Determine the [x, y] coordinate at the center of the cell enclosing the given text.  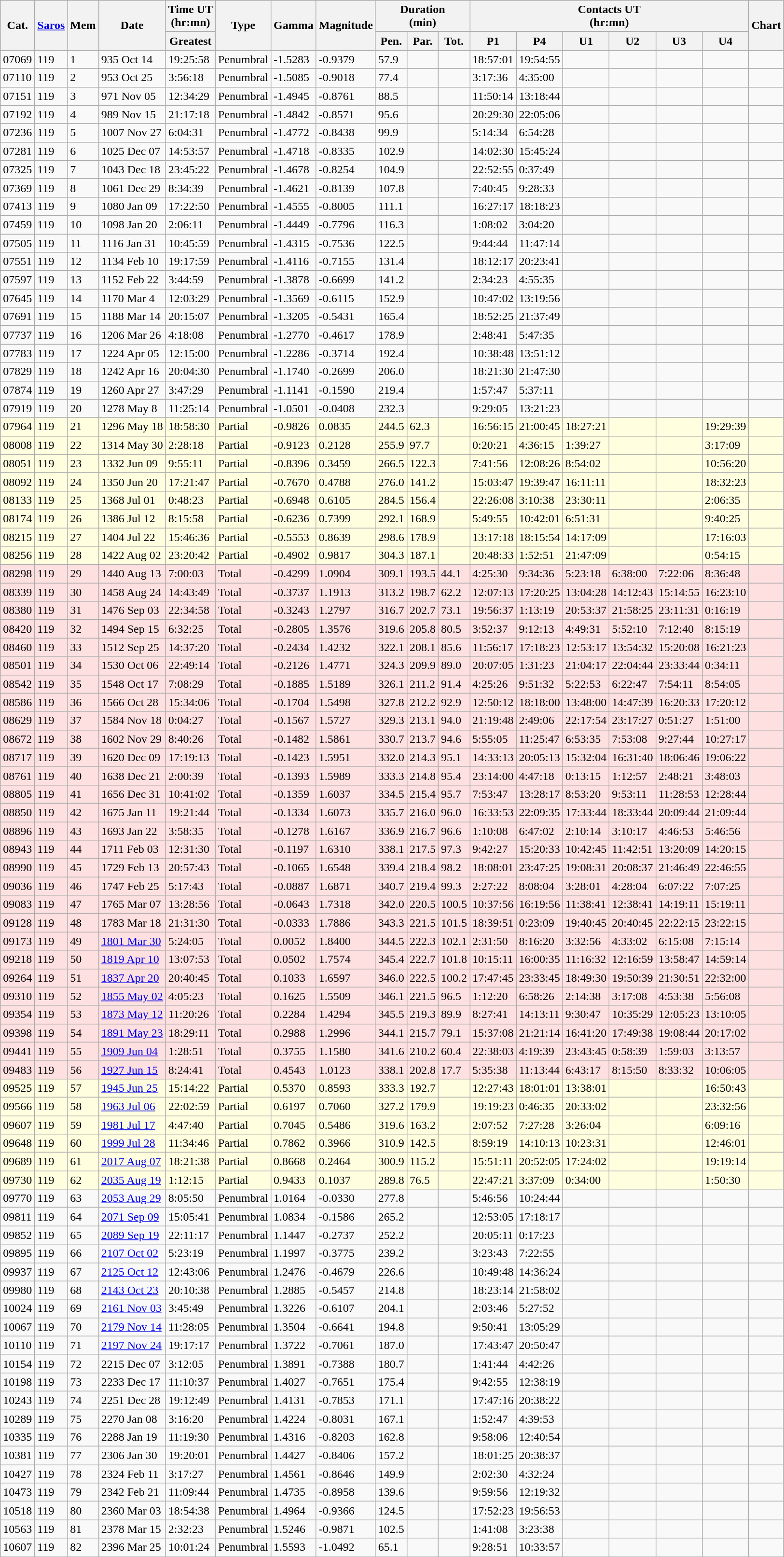
3:26:04 [586, 1125]
205.8 [423, 629]
2:49:06 [539, 721]
-1.2286 [294, 353]
209.9 [423, 666]
14 [83, 298]
266.5 [391, 463]
2:48:41 [493, 335]
7:08:29 [190, 684]
2360 Mar 03 [132, 1511]
08672 [17, 739]
2306 Jan 30 [132, 1456]
16:41:20 [586, 1033]
324.3 [391, 666]
36 [83, 702]
13:21:23 [539, 408]
19:08:44 [679, 1033]
-0.8005 [345, 206]
0.7045 [294, 1125]
22:32:00 [726, 978]
20 [83, 408]
187.0 [391, 1345]
67 [83, 1272]
11:10:37 [190, 1382]
10:56:20 [726, 463]
13 [83, 280]
-0.8335 [345, 151]
19:19:14 [726, 1162]
252.2 [391, 1235]
94.6 [454, 739]
-0.1704 [294, 702]
6:22:47 [633, 684]
-0.9366 [345, 1511]
07691 [17, 317]
206.0 [391, 372]
12:38:41 [633, 904]
08586 [17, 702]
-0.1197 [294, 849]
10427 [17, 1474]
47 [83, 904]
313.2 [391, 592]
11:34:46 [190, 1143]
215.7 [423, 1033]
3:47:29 [190, 390]
10289 [17, 1418]
213.7 [423, 739]
13:10:05 [726, 1015]
07597 [17, 280]
82 [83, 1547]
1.2996 [345, 1033]
20:05:11 [493, 1235]
265.2 [391, 1217]
07874 [17, 390]
40 [83, 776]
1.4232 [345, 647]
18:18:23 [539, 206]
18 [83, 372]
14:17:09 [586, 537]
316.7 [391, 611]
20:50:47 [539, 1345]
11:09:44 [190, 1492]
1.4771 [345, 666]
17:18:23 [539, 647]
10:41:02 [190, 794]
1134 Feb 10 [132, 262]
6:58:26 [539, 996]
-0.0333 [294, 923]
21 [83, 427]
156.4 [423, 500]
8:15:50 [633, 1070]
20:23:41 [539, 262]
194.8 [391, 1327]
309.1 [391, 574]
19:50:39 [633, 978]
-0.1482 [294, 739]
09441 [17, 1051]
12:08:26 [539, 463]
-0.1359 [294, 794]
97.3 [454, 849]
0.2464 [345, 1162]
21:58:25 [633, 611]
244.5 [391, 427]
1.4131 [294, 1400]
07192 [17, 114]
4:46:53 [679, 831]
-0.2737 [345, 1235]
58 [83, 1106]
0.7060 [345, 1106]
-0.0643 [294, 904]
1566 Oct 28 [132, 702]
12:38:19 [539, 1382]
17:18:17 [539, 1217]
20:29:30 [493, 114]
5:47:35 [539, 335]
-0.2434 [294, 647]
10335 [17, 1437]
08943 [17, 849]
345.5 [391, 1015]
0:54:15 [726, 556]
-1.1141 [294, 390]
2035 Aug 19 [132, 1180]
0:34:00 [586, 1180]
15:03:47 [493, 482]
12:43:06 [190, 1272]
-0.9018 [345, 78]
0:13:15 [586, 776]
72 [83, 1363]
4:55:35 [539, 280]
10024 [17, 1308]
1:12:20 [493, 996]
07505 [17, 243]
15:51:11 [493, 1162]
19:19:23 [493, 1106]
2215 Dec 07 [132, 1363]
2125 Oct 12 [132, 1272]
15:20:08 [679, 647]
21:46:49 [679, 868]
22:47:21 [493, 1180]
11:42:51 [633, 849]
179.9 [423, 1106]
1440 Aug 13 [132, 574]
20:57:43 [190, 868]
0.2284 [294, 1015]
-1.4772 [294, 133]
11:13:44 [539, 1070]
-0.8139 [345, 188]
2251 Dec 28 [132, 1400]
80.5 [454, 629]
0.7399 [345, 518]
104.9 [391, 169]
10198 [17, 1382]
20:07:05 [493, 666]
0:46:35 [539, 1106]
7:53:08 [633, 739]
13:19:56 [539, 298]
19:08:31 [586, 868]
10607 [17, 1547]
1.2476 [294, 1272]
239.2 [391, 1253]
332.0 [391, 757]
1512 Sep 25 [132, 647]
4:25:30 [493, 574]
9:40:25 [726, 518]
1.5727 [345, 721]
222.5 [423, 978]
8:53:20 [586, 794]
330.7 [391, 739]
215.4 [423, 794]
953 Oct 25 [132, 78]
1:41:08 [493, 1529]
6 [83, 151]
3:45:49 [190, 1308]
3:58:35 [190, 831]
-0.3714 [345, 353]
08174 [17, 518]
10:49:48 [493, 1272]
23:33:45 [539, 978]
1080 Jan 09 [132, 206]
-0.5457 [345, 1290]
08092 [17, 482]
10:23:31 [586, 1143]
07964 [17, 427]
5:24:05 [190, 941]
-0.1590 [345, 390]
9:50:41 [493, 1327]
3:44:59 [190, 280]
1:50:30 [726, 1180]
08761 [17, 776]
1.6548 [345, 868]
18:49:30 [586, 978]
1458 Aug 24 [132, 592]
1.4735 [294, 1492]
7:12:40 [679, 629]
10:01:24 [190, 1547]
-0.8406 [345, 1456]
1855 May 02 [132, 996]
8:36:48 [726, 574]
971 Nov 05 [132, 96]
1:10:08 [493, 831]
15:19:11 [726, 904]
19:21:44 [190, 812]
0.8668 [294, 1162]
08990 [17, 868]
88.5 [391, 96]
100.2 [454, 978]
5:23:18 [586, 574]
163.2 [423, 1125]
17 [83, 353]
7:41:56 [493, 463]
0.9433 [294, 1180]
22:11:17 [190, 1235]
Contacts UT(hr:mn) [609, 16]
13:05:29 [539, 1327]
1.5593 [294, 1547]
216.7 [423, 831]
-0.1065 [294, 868]
79.1 [454, 1033]
2:48:21 [679, 776]
12:31:30 [190, 849]
Duration(min) [423, 16]
17:47:45 [493, 978]
-0.8571 [345, 114]
-0.9379 [345, 59]
1819 Apr 10 [132, 959]
13:48:00 [586, 702]
17.7 [454, 1070]
-0.3775 [345, 1253]
4:42:26 [539, 1363]
46 [83, 886]
12:07:13 [493, 592]
222.3 [423, 941]
157.2 [391, 1456]
19:54:55 [539, 59]
11:20:26 [190, 1015]
192.7 [423, 1088]
23:45:22 [190, 169]
21:19:48 [493, 721]
9:58:06 [493, 1437]
0.1625 [294, 996]
20:09:44 [679, 812]
0:23:09 [539, 923]
6:51:31 [586, 518]
1260 Apr 27 [132, 390]
76.5 [423, 1180]
18:15:54 [539, 537]
17:43:47 [493, 1345]
21:17:18 [190, 114]
34 [83, 666]
15:46:36 [190, 537]
08850 [17, 812]
3 [83, 96]
30 [83, 592]
07551 [17, 262]
-0.1278 [294, 831]
21:47:09 [586, 556]
09128 [17, 923]
19:40:45 [586, 923]
0.2988 [294, 1033]
16:00:35 [539, 959]
-1.4116 [294, 262]
9:59:56 [493, 1492]
27 [83, 537]
08460 [17, 647]
9:42:55 [493, 1382]
5:56:08 [726, 996]
208.1 [423, 647]
1999 Jul 28 [132, 1143]
07236 [17, 133]
-1.0501 [294, 408]
7:40:45 [493, 188]
17:20:12 [726, 702]
0.6105 [345, 500]
1:52:51 [539, 556]
1.0834 [294, 1217]
12:50:12 [493, 702]
102.9 [391, 151]
6:54:28 [539, 133]
08501 [17, 666]
07737 [17, 335]
2233 Dec 17 [132, 1382]
-1.2770 [294, 335]
53 [83, 1015]
18:32:23 [726, 482]
09354 [17, 1015]
21:04:17 [586, 666]
1:12:15 [190, 1180]
9:28:51 [493, 1547]
1620 Dec 09 [132, 757]
07783 [17, 353]
7:27:28 [539, 1125]
2:00:39 [190, 776]
3:10:17 [633, 831]
10:15:11 [493, 959]
22:05:06 [539, 114]
62 [83, 1180]
2107 Oct 02 [132, 1253]
342.0 [391, 904]
4:32:24 [539, 1474]
57 [83, 1088]
Mem [83, 25]
2:34:23 [493, 280]
22:34:58 [190, 611]
99.9 [391, 133]
1.3576 [345, 629]
-0.8438 [345, 133]
65 [83, 1235]
304.3 [391, 556]
09811 [17, 1217]
12:03:29 [190, 298]
5:17:43 [190, 886]
2:02:30 [493, 1474]
322.1 [391, 647]
12:53:17 [586, 647]
-0.2699 [345, 372]
18:58:30 [190, 427]
17:24:02 [586, 1162]
165.4 [391, 317]
1.5861 [345, 739]
14:12:43 [633, 592]
-0.6236 [294, 518]
1.5509 [345, 996]
-0.9826 [294, 427]
42 [83, 812]
62.2 [454, 592]
73.1 [454, 611]
15:45:24 [539, 151]
45 [83, 868]
P1 [493, 41]
13:38:01 [586, 1088]
1.3891 [294, 1363]
10381 [17, 1456]
1:51:00 [726, 721]
11:56:17 [493, 647]
22:02:59 [190, 1106]
74 [83, 1400]
22:04:44 [633, 666]
22:17:54 [586, 721]
187.1 [423, 556]
5:23:19 [190, 1253]
19:25:58 [190, 59]
12:53:05 [493, 1217]
35 [83, 684]
1061 Dec 29 [132, 188]
171.1 [391, 1400]
20:08:37 [633, 868]
2:27:22 [493, 886]
6:09:16 [726, 1125]
0.9817 [345, 556]
21:21:14 [539, 1033]
15:34:06 [190, 702]
95.4 [454, 776]
5:27:52 [539, 1308]
39 [83, 757]
219.3 [423, 1015]
300.9 [391, 1162]
20:38:37 [539, 1456]
1.4224 [294, 1418]
10:47:02 [493, 298]
0:04:27 [190, 721]
149.9 [391, 1474]
1.4427 [294, 1456]
17:20:25 [539, 592]
1.7318 [345, 904]
09218 [17, 959]
20:48:33 [493, 556]
22:26:08 [493, 500]
22:38:03 [493, 1051]
1116 Jan 31 [132, 243]
122.3 [423, 463]
07829 [17, 372]
08420 [17, 629]
8:15:58 [190, 518]
20:52:05 [539, 1162]
18:54:38 [190, 1511]
1.6073 [345, 812]
339.4 [391, 868]
23:43:45 [586, 1051]
2342 Feb 21 [132, 1492]
1:12:57 [633, 776]
29 [83, 574]
1152 Feb 22 [132, 280]
4:19:39 [539, 1051]
1404 Jul 22 [132, 537]
2143 Oct 23 [132, 1290]
-0.7388 [345, 1363]
07069 [17, 59]
-0.2126 [294, 666]
1873 May 12 [132, 1015]
4:18:08 [190, 335]
Greatest [190, 41]
1.3722 [294, 1345]
9 [83, 206]
2288 Jan 19 [132, 1437]
73 [83, 1382]
1.5951 [345, 757]
18:29:11 [190, 1033]
2:31:50 [493, 941]
25 [83, 500]
5:37:11 [539, 390]
14:10:13 [539, 1143]
-0.6699 [345, 280]
55 [83, 1051]
1801 Mar 30 [132, 941]
0.1037 [345, 1180]
2:32:23 [190, 1529]
1.3504 [294, 1327]
292.1 [391, 518]
-0.1334 [294, 812]
18:27:21 [586, 427]
48 [83, 923]
1188 Mar 14 [132, 317]
09852 [17, 1235]
10:38:48 [493, 353]
11:19:30 [190, 1437]
Gamma [294, 25]
14:47:39 [633, 702]
13:20:09 [679, 849]
326.1 [391, 684]
0.3459 [345, 463]
217.5 [423, 849]
192.4 [391, 353]
334.5 [391, 794]
37 [83, 721]
1.7886 [345, 923]
6:32:25 [190, 629]
0.2128 [345, 445]
09173 [17, 941]
18:23:14 [493, 1290]
7:15:14 [726, 941]
327.2 [391, 1106]
09730 [17, 1180]
16:31:40 [633, 757]
4:33:02 [633, 941]
-1.4678 [294, 169]
20:33:02 [586, 1106]
U3 [679, 41]
23:30:11 [586, 500]
63 [83, 1198]
0.4543 [294, 1070]
09483 [17, 1070]
10110 [17, 1345]
1747 Feb 25 [132, 886]
52 [83, 996]
4:36:15 [539, 445]
75 [83, 1418]
-0.0887 [294, 886]
8:24:41 [190, 1070]
16:33:53 [493, 812]
1:52:47 [493, 1418]
12:34:29 [190, 96]
10:37:56 [493, 904]
-0.8761 [345, 96]
61 [83, 1162]
96.5 [454, 996]
1:31:23 [539, 666]
12:28:44 [726, 794]
142.5 [423, 1143]
1.4316 [294, 1437]
1.5989 [345, 776]
07919 [17, 408]
2089 Sep 19 [132, 1235]
18:52:25 [493, 317]
2324 Feb 11 [132, 1474]
5:22:53 [586, 684]
8:16:20 [539, 941]
2053 Aug 29 [132, 1198]
5 [83, 133]
14:53:57 [190, 151]
3:48:03 [726, 776]
329.3 [391, 721]
-1.0492 [345, 1547]
-0.1393 [294, 776]
18:01:25 [493, 1456]
116.3 [391, 224]
43 [83, 831]
-0.1586 [345, 1217]
-1.4621 [294, 188]
216.0 [423, 812]
07369 [17, 188]
2:28:18 [190, 445]
1:57:47 [493, 390]
10:27:17 [726, 739]
95.6 [391, 114]
-0.7670 [294, 482]
1783 Mar 18 [132, 923]
298.6 [391, 537]
17:21:47 [190, 482]
09398 [17, 1033]
0.3966 [345, 1143]
168.9 [423, 518]
0.1033 [294, 978]
11:38:41 [586, 904]
345.4 [391, 959]
10154 [17, 1363]
Time UT(hr:mn) [190, 16]
15 [83, 317]
-1.1740 [294, 372]
-1.3878 [294, 280]
09689 [17, 1162]
60.4 [454, 1051]
7:22:06 [679, 574]
51 [83, 978]
-0.4617 [345, 335]
10:45:59 [190, 243]
19:56:37 [493, 611]
341.6 [391, 1051]
22:46:55 [726, 868]
335.7 [391, 812]
85.6 [454, 647]
8:34:39 [190, 188]
U2 [633, 41]
2161 Nov 03 [132, 1308]
13:28:17 [539, 794]
222.7 [423, 959]
17:52:23 [493, 1511]
23:14:00 [493, 776]
232.3 [391, 408]
1.1913 [345, 592]
152.9 [391, 298]
P4 [539, 41]
Saros [51, 25]
336.9 [391, 831]
2179 Nov 14 [132, 1327]
210.2 [423, 1051]
19:12:49 [190, 1400]
23:32:56 [726, 1106]
6:47:02 [539, 831]
3:17:08 [633, 996]
2:06:35 [726, 500]
218.4 [423, 868]
07151 [17, 96]
0.0835 [345, 427]
1.3226 [294, 1308]
66 [83, 1253]
-0.9871 [345, 1529]
2 [83, 78]
1.1447 [294, 1235]
95.1 [454, 757]
11 [83, 243]
-0.4299 [294, 574]
102.5 [391, 1529]
6:53:35 [586, 739]
-0.9123 [294, 445]
2396 Mar 25 [132, 1547]
23 [83, 463]
1:08:02 [493, 224]
7:22:55 [539, 1253]
12 [83, 262]
-1.4718 [294, 151]
08805 [17, 794]
-0.7155 [345, 262]
2:07:52 [493, 1125]
9:44:44 [493, 243]
167.1 [391, 1418]
3:28:01 [586, 886]
1.6871 [345, 886]
202.7 [423, 611]
09980 [17, 1290]
18:12:17 [493, 262]
91.4 [454, 684]
202.8 [423, 1070]
1242 Apr 16 [132, 372]
08051 [17, 463]
9:42:27 [493, 849]
07459 [17, 224]
14:20:15 [726, 849]
1.0123 [345, 1070]
Magnitude [345, 25]
11:25:47 [539, 739]
92.9 [454, 702]
1170 Mar 4 [132, 298]
07281 [17, 151]
08133 [17, 500]
22 [83, 445]
16:23:10 [726, 592]
-0.6107 [345, 1308]
193.5 [423, 574]
09770 [17, 1198]
1.1997 [294, 1253]
0.6197 [294, 1106]
62.3 [423, 427]
1.5498 [345, 702]
1 [83, 59]
162.8 [391, 1437]
20:05:13 [539, 757]
255.9 [391, 445]
4:39:53 [539, 1418]
12:19:32 [539, 1492]
54 [83, 1033]
1638 Dec 21 [132, 776]
1711 Feb 03 [132, 849]
08380 [17, 611]
-0.0330 [345, 1198]
19:06:22 [726, 757]
0:48:23 [190, 500]
2:10:14 [586, 831]
56 [83, 1070]
9:53:11 [633, 794]
1368 Jul 01 [132, 500]
19:56:53 [539, 1511]
-0.6115 [345, 298]
70 [83, 1327]
1.6167 [345, 831]
4:49:31 [586, 629]
9:55:11 [190, 463]
284.5 [391, 500]
0:17:23 [539, 1235]
-0.8646 [345, 1474]
1332 Jun 09 [132, 463]
96.6 [454, 831]
5:55:05 [493, 739]
220.5 [423, 904]
07645 [17, 298]
8:08:04 [539, 886]
4:47:40 [190, 1125]
1314 May 30 [132, 445]
0.8593 [345, 1088]
1.1580 [345, 1051]
2:14:38 [586, 996]
13:58:47 [679, 959]
-0.1423 [294, 757]
81 [83, 1529]
19:20:01 [190, 1456]
1729 Feb 13 [132, 868]
3:17:27 [190, 1474]
24 [83, 482]
99.3 [454, 886]
09083 [17, 904]
2071 Sep 09 [132, 1217]
17:22:50 [190, 206]
16:27:17 [493, 206]
1693 Jan 22 [132, 831]
08896 [17, 831]
22:22:15 [679, 923]
0:16:19 [726, 611]
-0.6948 [294, 500]
15:14:22 [190, 1088]
2197 Nov 24 [132, 1345]
-0.5431 [345, 317]
Cat. [17, 25]
18:21:30 [493, 372]
0.3755 [294, 1051]
10:06:05 [726, 1070]
13:28:56 [190, 904]
Par. [423, 41]
0.0502 [294, 959]
139.6 [391, 1492]
1296 May 18 [132, 427]
64 [83, 1217]
12:15:00 [190, 353]
59 [83, 1125]
4:53:38 [679, 996]
31 [83, 611]
131.4 [391, 262]
11:47:14 [539, 243]
213.1 [423, 721]
10243 [17, 1400]
2378 Mar 15 [132, 1529]
17:33:44 [586, 812]
17:16:03 [726, 537]
32 [83, 629]
1:13:19 [539, 611]
09566 [17, 1106]
U1 [586, 41]
14:33:13 [493, 757]
10067 [17, 1327]
198.7 [423, 592]
16:20:33 [679, 702]
0.5370 [294, 1088]
-1.3569 [294, 298]
76 [83, 1437]
77.4 [391, 78]
3:37:09 [539, 1180]
1963 Jul 06 [132, 1106]
21:37:49 [539, 317]
0:51:27 [679, 721]
-1.4449 [294, 224]
11:16:32 [586, 959]
10 [83, 224]
97.7 [423, 445]
89.9 [454, 1015]
08629 [17, 721]
1.4294 [345, 1015]
1584 Nov 18 [132, 721]
79 [83, 1492]
3:04:20 [539, 224]
16 [83, 335]
101.8 [454, 959]
1098 Jan 20 [132, 224]
122.5 [391, 243]
6:43:17 [586, 1070]
1:39:27 [586, 445]
13:17:18 [493, 537]
8:40:26 [190, 739]
22:09:35 [539, 812]
4:35:00 [539, 78]
-0.4679 [345, 1272]
-0.8254 [345, 169]
-1.4945 [294, 96]
9:34:36 [539, 574]
09525 [17, 1088]
-0.8396 [294, 463]
14:37:20 [190, 647]
344.5 [391, 941]
226.6 [391, 1272]
77 [83, 1456]
08339 [17, 592]
-0.8958 [345, 1492]
8:05:50 [190, 1198]
12:16:59 [633, 959]
44.1 [454, 574]
89.0 [454, 666]
3:17:09 [726, 445]
19:39:47 [539, 482]
9:27:44 [679, 739]
21:47:30 [539, 372]
09607 [17, 1125]
-0.7061 [345, 1345]
13:18:44 [539, 96]
0:20:21 [493, 445]
2017 Aug 07 [132, 1162]
20:04:30 [190, 372]
1025 Dec 07 [132, 151]
1675 Jan 11 [132, 812]
-0.7853 [345, 1400]
10:42:45 [586, 849]
1837 Apr 20 [132, 978]
7:54:11 [679, 684]
16:21:23 [726, 647]
4:25:26 [493, 684]
14:19:11 [679, 904]
08542 [17, 684]
3:12:05 [190, 1363]
310.9 [391, 1143]
-0.3243 [294, 611]
1.4964 [294, 1511]
1.7574 [345, 959]
20:17:02 [726, 1033]
15:05:41 [190, 1217]
3:13:57 [726, 1051]
0.7862 [294, 1143]
21:30:51 [679, 978]
16:50:43 [726, 1088]
08256 [17, 556]
1548 Oct 17 [132, 684]
19 [83, 390]
14:13:11 [539, 1015]
-0.4902 [294, 556]
1422 Aug 02 [132, 556]
11:50:14 [493, 96]
1.8400 [345, 941]
09036 [17, 886]
1:28:51 [190, 1051]
344.1 [391, 1033]
18:57:01 [493, 59]
38 [83, 739]
95.7 [454, 794]
-0.7796 [345, 224]
343.3 [391, 923]
935 Oct 14 [132, 59]
Type [243, 25]
18:39:51 [493, 923]
22:49:14 [190, 666]
101.5 [454, 923]
1278 May 8 [132, 408]
-1.5085 [294, 78]
41 [83, 794]
-1.5283 [294, 59]
1.5246 [294, 1529]
0:34:11 [726, 666]
1530 Oct 06 [132, 666]
5:49:55 [493, 518]
13:07:53 [190, 959]
94.0 [454, 721]
69 [83, 1308]
14:43:49 [190, 592]
-0.6641 [345, 1327]
4:05:23 [190, 996]
-0.0408 [345, 408]
-0.5553 [294, 537]
346.1 [391, 996]
10:42:01 [539, 518]
212.2 [423, 702]
18:01:01 [539, 1088]
13:04:28 [586, 592]
11:28:05 [190, 1327]
1.4561 [294, 1474]
21:31:30 [190, 923]
10473 [17, 1492]
-0.1567 [294, 721]
1.2885 [294, 1290]
20:15:07 [190, 317]
7:00:03 [190, 574]
15:37:08 [493, 1033]
124.5 [391, 1511]
5:52:10 [633, 629]
23:33:44 [679, 666]
3:17:36 [493, 78]
14:59:14 [726, 959]
23:11:31 [679, 611]
96.0 [454, 812]
-0.7536 [345, 243]
2:06:11 [190, 224]
08717 [17, 757]
19:17:59 [190, 262]
1602 Nov 29 [132, 739]
4:47:18 [539, 776]
07325 [17, 169]
65.1 [391, 1547]
10:24:44 [539, 1198]
Tot. [454, 41]
0.0052 [294, 941]
-0.1885 [294, 684]
16:11:11 [586, 482]
276.0 [391, 482]
8:54:02 [586, 463]
8 [83, 188]
3:23:43 [493, 1253]
-1.4842 [294, 114]
6:04:31 [190, 133]
44 [83, 849]
19:17:17 [190, 1345]
6:38:00 [633, 574]
11:28:53 [679, 794]
18:21:38 [190, 1162]
15:20:33 [539, 849]
115.2 [423, 1162]
17:49:38 [633, 1033]
-1.3205 [294, 317]
1765 Mar 07 [132, 904]
50 [83, 959]
1206 Mar 26 [132, 335]
12:40:54 [539, 1437]
1.5189 [345, 684]
12:05:23 [679, 1015]
5:35:38 [493, 1070]
10:33:57 [539, 1547]
180.7 [391, 1363]
1909 Jun 04 [132, 1051]
8:15:19 [726, 629]
20:10:38 [190, 1290]
1350 Jun 20 [132, 482]
23:47:25 [539, 868]
1.4027 [294, 1382]
20:53:37 [586, 611]
15:14:55 [679, 592]
9:30:47 [586, 1015]
09648 [17, 1143]
20:38:22 [539, 1400]
1224 Apr 05 [132, 353]
78 [83, 1474]
1.0164 [294, 1198]
14:02:30 [493, 151]
19:29:39 [726, 427]
3:56:18 [190, 78]
204.1 [391, 1308]
80 [83, 1511]
08298 [17, 574]
9:51:32 [539, 684]
107.8 [391, 188]
8:33:32 [679, 1070]
10518 [17, 1511]
12:27:43 [493, 1088]
327.8 [391, 702]
23:17:27 [633, 721]
1.0904 [345, 574]
3:52:37 [493, 629]
09937 [17, 1272]
21:58:02 [539, 1290]
10:35:29 [633, 1015]
23:22:15 [726, 923]
15:32:04 [586, 757]
1043 Dec 18 [132, 169]
49 [83, 941]
7 [83, 169]
1:59:03 [679, 1051]
21:00:45 [539, 427]
57.9 [391, 59]
18:06:46 [679, 757]
0.8639 [345, 537]
-1.4555 [294, 206]
340.7 [391, 886]
14:36:24 [539, 1272]
1891 May 23 [132, 1033]
18:18:00 [539, 702]
1:41:44 [493, 1363]
09895 [17, 1253]
60 [83, 1143]
71 [83, 1345]
175.4 [391, 1382]
8:59:19 [493, 1143]
5:14:34 [493, 133]
9:28:33 [539, 188]
98.2 [454, 868]
1386 Jul 12 [132, 518]
3:23:38 [539, 1529]
Chart [766, 25]
0:37:49 [539, 169]
100.5 [454, 904]
0.4788 [345, 482]
U4 [726, 41]
7:07:25 [726, 886]
28 [83, 556]
211.2 [423, 684]
10563 [17, 1529]
18:08:01 [493, 868]
346.0 [391, 978]
3:10:38 [539, 500]
68 [83, 1290]
08215 [17, 537]
1.6597 [345, 978]
-0.3737 [294, 592]
0.5486 [345, 1125]
Pen. [391, 41]
1945 Jun 25 [132, 1088]
22:52:55 [493, 169]
8:54:05 [726, 684]
9:29:05 [493, 408]
277.8 [391, 1198]
26 [83, 518]
1656 Dec 31 [132, 794]
289.8 [391, 1180]
17:19:13 [190, 757]
1.2797 [345, 611]
4:28:04 [633, 886]
989 Nov 15 [132, 114]
1.6037 [345, 794]
1007 Nov 27 [132, 133]
3:16:20 [190, 1418]
-1.4315 [294, 243]
3:32:56 [586, 941]
09264 [17, 978]
214.3 [423, 757]
17:47:16 [493, 1400]
8:27:41 [493, 1015]
13:54:32 [633, 647]
12:46:01 [726, 1143]
18:33:44 [633, 812]
-0.8031 [345, 1418]
07413 [17, 206]
08008 [17, 445]
16:19:56 [539, 904]
9:12:13 [539, 629]
1927 Jun 15 [132, 1070]
13:51:12 [539, 353]
1.6310 [345, 849]
2270 Jan 08 [132, 1418]
6:15:08 [679, 941]
6:07:22 [679, 886]
Date [132, 25]
23:20:42 [190, 556]
1981 Jul 17 [132, 1125]
2:03:46 [493, 1308]
21:09:44 [726, 812]
-0.2805 [294, 629]
111.1 [391, 206]
16:56:15 [493, 427]
09310 [17, 996]
-0.8203 [345, 1437]
07110 [17, 78]
33 [83, 647]
-0.7651 [345, 1382]
7:53:47 [493, 794]
1476 Sep 03 [132, 611]
0:58:39 [633, 1051]
4 [83, 114]
1494 Sep 15 [132, 629]
11:25:14 [190, 408]
102.1 [454, 941]
